Capture the cell that displays the provided text and extract its (X, Y) central coordinate. 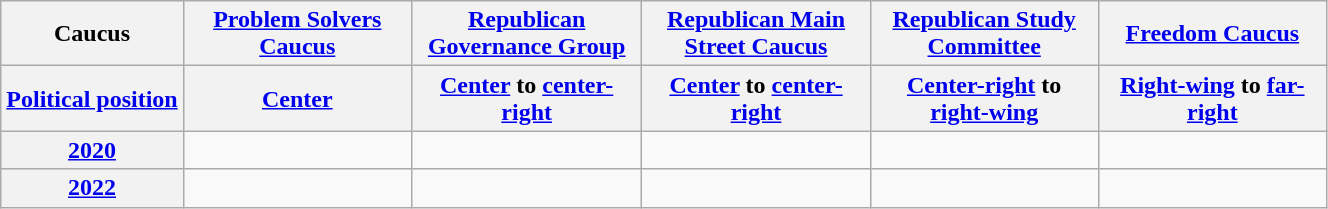
Caucus (92, 34)
Republican Governance Group (526, 34)
Center (297, 98)
Freedom Caucus (1212, 34)
Right-wing to far-right (1212, 98)
Problem Solvers Caucus (297, 34)
2022 (92, 188)
2020 (92, 150)
Political position (92, 98)
Center-right to right-wing (984, 98)
Republican Study Committee (984, 34)
Republican Main Street Caucus (756, 34)
